Detect which cell encompasses the target text, then output its (X, Y) center coordinate. 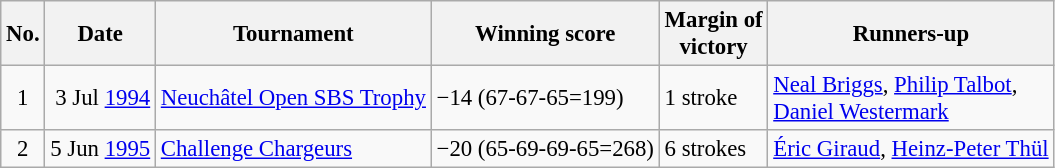
3 Jul 1994 (100, 98)
1 (23, 98)
Challenge Chargeurs (293, 149)
Éric Giraud, Heinz-Peter Thül (911, 149)
1 stroke (714, 98)
6 strokes (714, 149)
Tournament (293, 34)
Neal Briggs, Philip Talbot, Daniel Westermark (911, 98)
Date (100, 34)
Runners-up (911, 34)
Margin ofvictory (714, 34)
−20 (65-69-69-65=268) (545, 149)
2 (23, 149)
−14 (67-67-65=199) (545, 98)
Winning score (545, 34)
No. (23, 34)
5 Jun 1995 (100, 149)
Neuchâtel Open SBS Trophy (293, 98)
